Return [x, y] of the center of cell containing provided text 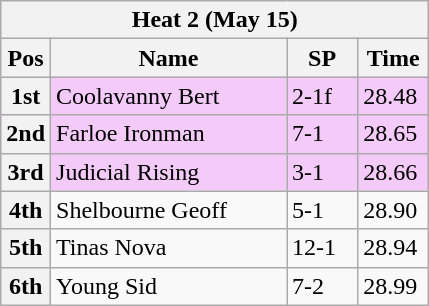
Pos [26, 58]
3rd [26, 172]
4th [26, 210]
2nd [26, 134]
Tinas Nova [169, 248]
Heat 2 (May 15) [215, 20]
7-1 [322, 134]
28.90 [394, 210]
Shelbourne Geoff [169, 210]
28.99 [394, 286]
28.65 [394, 134]
1st [26, 96]
28.66 [394, 172]
2-1f [322, 96]
28.94 [394, 248]
Time [394, 58]
12-1 [322, 248]
SP [322, 58]
Coolavanny Bert [169, 96]
6th [26, 286]
Judicial Rising [169, 172]
7-2 [322, 286]
5-1 [322, 210]
Farloe Ironman [169, 134]
28.48 [394, 96]
Name [169, 58]
3-1 [322, 172]
Young Sid [169, 286]
5th [26, 248]
